Return (x, y) of the center of cell containing provided text 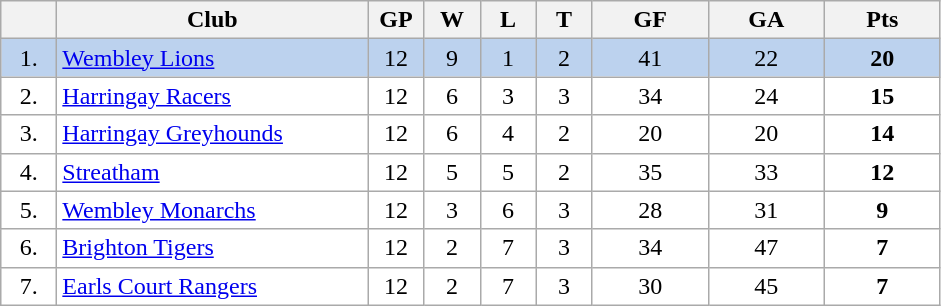
L (508, 20)
4 (508, 134)
W (452, 20)
14 (882, 134)
2. (29, 96)
Wembley Lions (212, 58)
Streatham (212, 172)
24 (766, 96)
22 (766, 58)
15 (882, 96)
33 (766, 172)
T (564, 20)
GA (766, 20)
28 (650, 210)
31 (766, 210)
3. (29, 134)
GP (396, 20)
1. (29, 58)
35 (650, 172)
Earls Court Rangers (212, 286)
4. (29, 172)
7. (29, 286)
GF (650, 20)
Club (212, 20)
Pts (882, 20)
30 (650, 286)
41 (650, 58)
5. (29, 210)
Brighton Tigers (212, 248)
47 (766, 248)
Harringay Greyhounds (212, 134)
1 (508, 58)
Wembley Monarchs (212, 210)
6. (29, 248)
Harringay Racers (212, 96)
45 (766, 286)
